Determine the (x, y) coordinate at the center of the cell enclosing the given text.  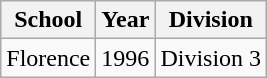
School (48, 20)
Year (126, 20)
Division (211, 20)
1996 (126, 58)
Florence (48, 58)
Division 3 (211, 58)
